Capture the cell that displays the provided text and extract its (X, Y) central coordinate. 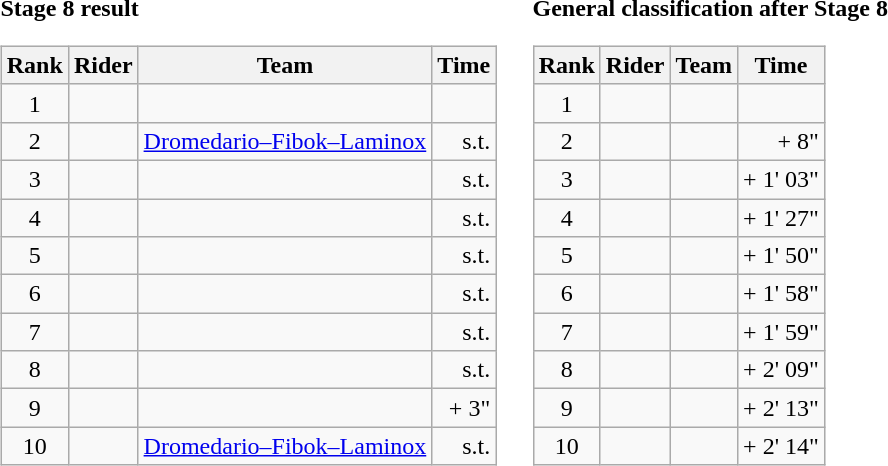
+ 2' 14" (782, 446)
+ 2' 13" (782, 408)
+ 1' 59" (782, 332)
+ 8" (782, 141)
+ 2' 09" (782, 370)
+ 3" (464, 408)
+ 1' 03" (782, 179)
+ 1' 58" (782, 294)
+ 1' 27" (782, 217)
+ 1' 50" (782, 256)
